Find where the given text appears and provide that cell's center as [x, y] coordinate. 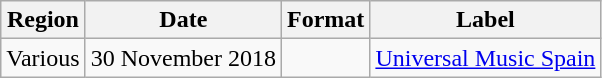
Label [486, 20]
30 November 2018 [183, 58]
Various [43, 58]
Region [43, 20]
Universal Music Spain [486, 58]
Format [326, 20]
Date [183, 20]
